Output the [x, y] coordinate of the center of the cell containing the given text.  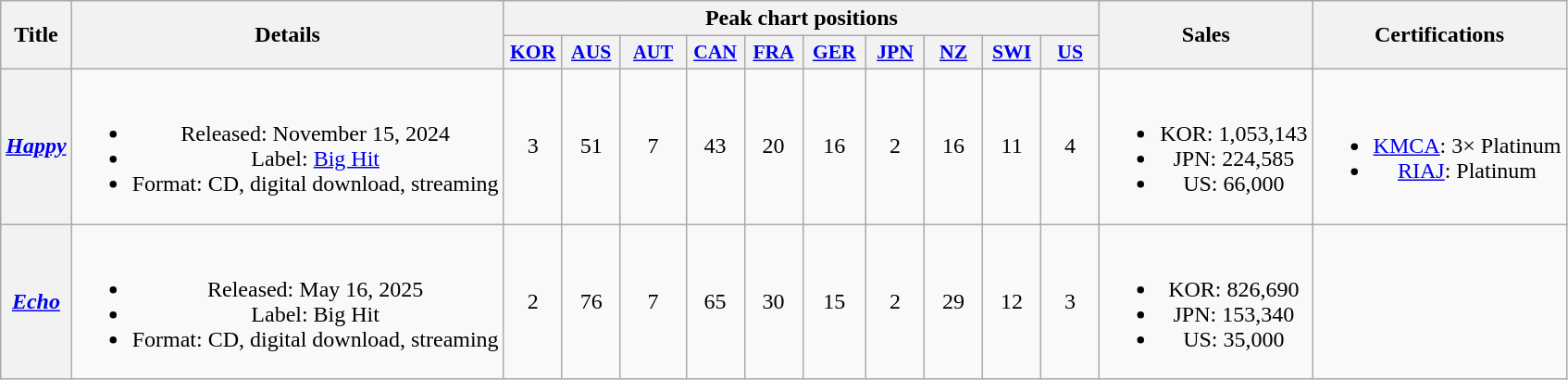
Sales [1206, 35]
11 [1013, 146]
SWI [1013, 53]
Happy [36, 146]
JPN [896, 53]
NZ [953, 53]
20 [774, 146]
76 [591, 302]
US [1070, 53]
Peak chart positions [802, 19]
CAN [715, 53]
29 [953, 302]
65 [715, 302]
KOR: 1,053,143JPN: 224,585US: 66,000 [1206, 146]
KOR: 826,690JPN: 153,340US: 35,000 [1206, 302]
12 [1013, 302]
15 [834, 302]
43 [715, 146]
Released: November 15, 2024Label: Big HitFormat: CD, digital download, streaming [287, 146]
Certifications [1439, 35]
KMCA: 3× PlatinumRIAJ: Platinum [1439, 146]
Details [287, 35]
Released: May 16, 2025Label: Big HitFormat: CD, digital download, streaming [287, 302]
Echo [36, 302]
4 [1070, 146]
AUT [653, 53]
30 [774, 302]
51 [591, 146]
KOR [533, 53]
GER [834, 53]
Title [36, 35]
AUS [591, 53]
FRA [774, 53]
